Pinpoint the cell where the given text exists, returning its (x, y) midpoint coordinate. 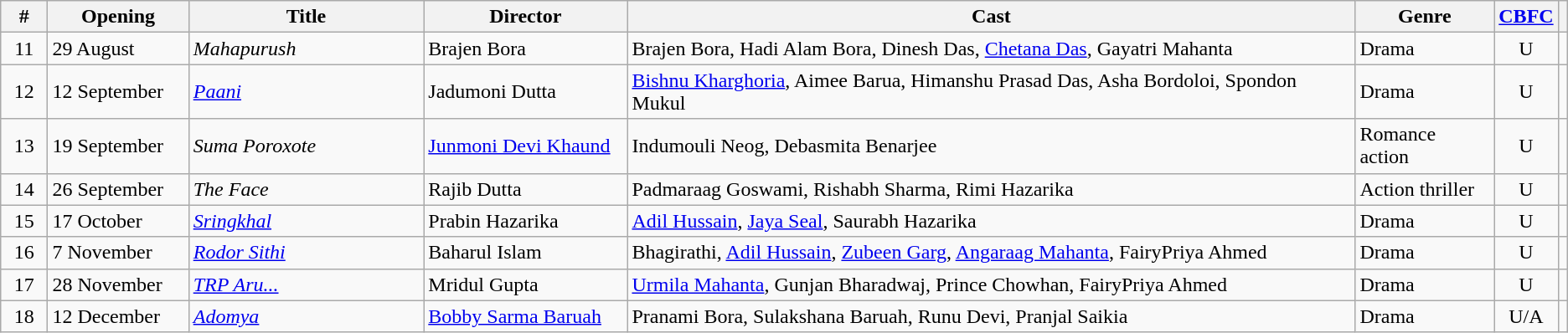
Rajib Dutta (526, 189)
12 (24, 92)
Adil Hussain, Jaya Seal, Saurabh Hazarika (992, 221)
Adomya (307, 316)
7 November (118, 253)
U/A (1526, 316)
Junmoni Devi Khaund (526, 146)
14 (24, 189)
13 (24, 146)
Jadumoni Dutta (526, 92)
Urmila Mahanta, Gunjan Bharadwaj, Prince Chowhan, FairyPriya Ahmed (992, 284)
17 (24, 284)
Genre (1425, 17)
Romance action (1425, 146)
19 September (118, 146)
Brajen Bora (526, 49)
Bishnu Kharghoria, Aimee Barua, Himanshu Prasad Das, Asha Bordoloi, Spondon Mukul (992, 92)
18 (24, 316)
Suma Poroxote (307, 146)
17 October (118, 221)
CBFC (1526, 17)
15 (24, 221)
Bhagirathi, Adil Hussain, Zubeen Garg, Angaraag Mahanta, FairyPriya Ahmed (992, 253)
Bobby Sarma Baruah (526, 316)
12 December (118, 316)
Action thriller (1425, 189)
Paani (307, 92)
Indumouli Neog, Debasmita Benarjee (992, 146)
11 (24, 49)
Opening (118, 17)
Baharul Islam (526, 253)
Director (526, 17)
16 (24, 253)
# (24, 17)
Padmaraag Goswami, Rishabh Sharma, Rimi Hazarika (992, 189)
The Face (307, 189)
Title (307, 17)
TRP Aru... (307, 284)
Rodor Sithi (307, 253)
Mridul Gupta (526, 284)
Pranami Bora, Sulakshana Baruah, Runu Devi, Pranjal Saikia (992, 316)
28 November (118, 284)
26 September (118, 189)
Cast (992, 17)
Sringkhal (307, 221)
Mahapurush (307, 49)
Prabin Hazarika (526, 221)
12 September (118, 92)
29 August (118, 49)
Brajen Bora, Hadi Alam Bora, Dinesh Das, Chetana Das, Gayatri Mahanta (992, 49)
